Return the [X, Y] coordinate for the center point of the cell that contains the specified text.  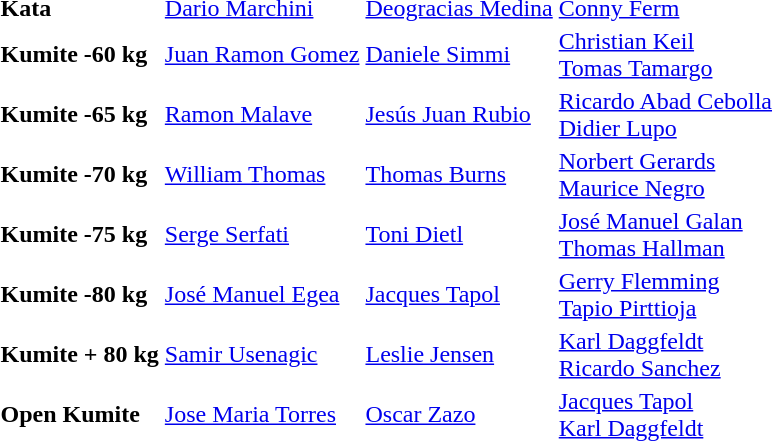
Daniele Simmi [459, 54]
Serge Serfati [262, 234]
Juan Ramon Gomez [262, 54]
Karl Daggfeldt Ricardo Sanchez [665, 354]
José Manuel Egea [262, 294]
Toni Dietl [459, 234]
Samir Usenagic [262, 354]
William Thomas [262, 174]
Ricardo Abad Cebolla Didier Lupo [665, 114]
Jacques Tapol [459, 294]
Christian Keil Tomas Tamargo [665, 54]
José Manuel Galan Thomas Hallman [665, 234]
Thomas Burns [459, 174]
Jesús Juan Rubio [459, 114]
Leslie Jensen [459, 354]
Ramon Malave [262, 114]
Gerry Flemming Tapio Pirttioja [665, 294]
Norbert Gerards Maurice Negro [665, 174]
